Search for the cell housing the specified text and yield its (x, y) center coordinate. 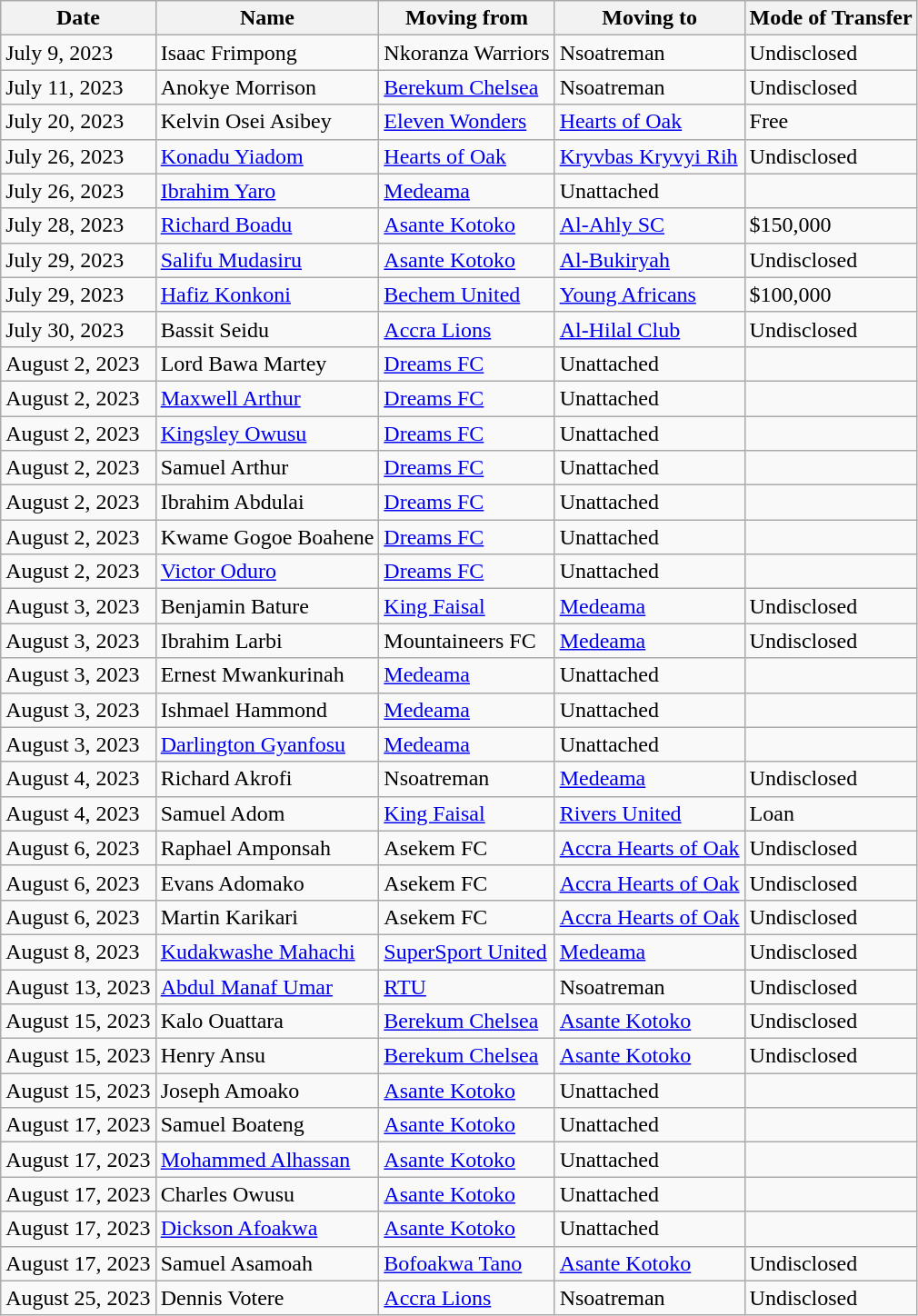
Anokye Morrison (267, 87)
Al-Ahly SC (649, 225)
Samuel Arthur (267, 468)
Mohammed Alhassan (267, 1160)
Ibrahim Larbi (267, 641)
Bassit Seidu (267, 329)
Konadu Yiadom (267, 156)
Rivers United (649, 813)
Samuel Asamoah (267, 1263)
August 13, 2023 (78, 986)
July 28, 2023 (78, 225)
Nkoranza Warriors (467, 53)
July 20, 2023 (78, 122)
Maxwell Arthur (267, 398)
Mode of Transfer (831, 18)
Date (78, 18)
Moving from (467, 18)
SuperSport United (467, 952)
Darlington Gyanfosu (267, 744)
$100,000 (831, 294)
Abdul Manaf Umar (267, 986)
Ibrahim Abdulai (267, 503)
Richard Akrofi (267, 779)
Kryvbas Kryvyi Rih (649, 156)
Hafiz Konkoni (267, 294)
Henry Ansu (267, 1056)
Lord Bawa Martey (267, 364)
Richard Boadu (267, 225)
Salifu Mudasiru (267, 260)
Isaac Frimpong (267, 53)
Mountaineers FC (467, 641)
August 25, 2023 (78, 1298)
Free (831, 122)
Bofoakwa Tano (467, 1263)
Dennis Votere (267, 1298)
Al-Hilal Club (649, 329)
Kalo Ouattara (267, 1022)
Dickson Afoakwa (267, 1229)
Charles Owusu (267, 1194)
Ernest Mwankurinah (267, 675)
$150,000 (831, 225)
Kwame Gogoe Boahene (267, 537)
Evans Adomako (267, 882)
July 11, 2023 (78, 87)
Benjamin Bature (267, 606)
July 9, 2023 (78, 53)
Bechem United (467, 294)
Loan (831, 813)
Al-Bukiryah (649, 260)
Joseph Amoako (267, 1091)
Samuel Adom (267, 813)
Eleven Wonders (467, 122)
Ibrahim Yaro (267, 191)
Victor Oduro (267, 572)
Kudakwashe Mahachi (267, 952)
Young Africans (649, 294)
Ishmael Hammond (267, 710)
Name (267, 18)
Samuel Boateng (267, 1125)
July 30, 2023 (78, 329)
Martin Karikari (267, 917)
Raphael Amponsah (267, 848)
August 8, 2023 (78, 952)
Kingsley Owusu (267, 434)
RTU (467, 986)
Moving to (649, 18)
Kelvin Osei Asibey (267, 122)
